Scan for the cell matching the given text and deliver its [X, Y] coordinate at center. 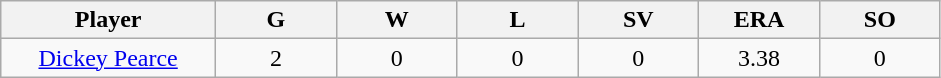
ERA [760, 20]
G [276, 20]
W [396, 20]
SO [880, 20]
3.38 [760, 58]
Dickey Pearce [108, 58]
Player [108, 20]
2 [276, 58]
SV [638, 20]
L [518, 20]
